Capture the cell that displays the provided text and extract its [X, Y] central coordinate. 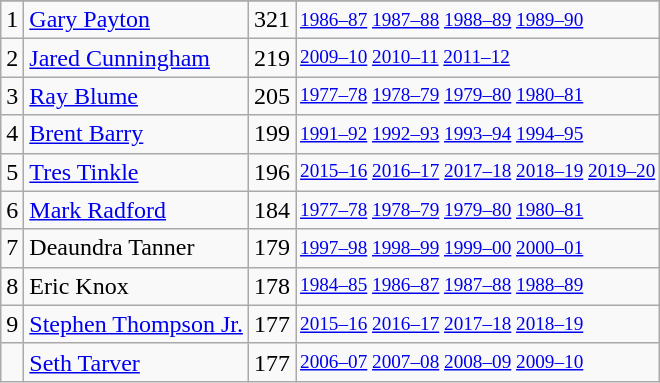
5 [12, 172]
Gary Payton [136, 20]
1984–85 1986–87 1987–88 1988–89 [478, 286]
9 [12, 324]
2015–16 2016–17 2017–18 2018–19 2019–20 [478, 172]
Seth Tarver [136, 362]
2009–10 2010–11 2011–12 [478, 58]
184 [272, 210]
321 [272, 20]
2 [12, 58]
178 [272, 286]
2006–07 2007–08 2008–09 2009–10 [478, 362]
199 [272, 134]
2015–16 2016–17 2017–18 2018–19 [478, 324]
205 [272, 96]
7 [12, 248]
4 [12, 134]
3 [12, 96]
1 [12, 20]
196 [272, 172]
6 [12, 210]
Ray Blume [136, 96]
Deaundra Tanner [136, 248]
Tres Tinkle [136, 172]
Brent Barry [136, 134]
1991–92 1992–93 1993–94 1994–95 [478, 134]
Eric Knox [136, 286]
8 [12, 286]
219 [272, 58]
Mark Radford [136, 210]
1986–87 1987–88 1988–89 1989–90 [478, 20]
179 [272, 248]
1997–98 1998–99 1999–00 2000–01 [478, 248]
Jared Cunningham [136, 58]
Stephen Thompson Jr. [136, 324]
